Return the (x, y) coordinate for the center point of the cell that contains the specified text.  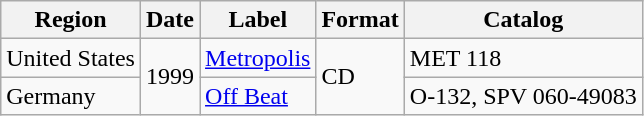
United States (71, 58)
MET 118 (523, 58)
Format (360, 20)
Label (258, 20)
O-132, SPV 060-49083 (523, 96)
Date (170, 20)
Germany (71, 96)
Off Beat (258, 96)
CD (360, 77)
Metropolis (258, 58)
1999 (170, 77)
Catalog (523, 20)
Region (71, 20)
